Extract the [X, Y] coordinate from the center of the cell holding the provided text.  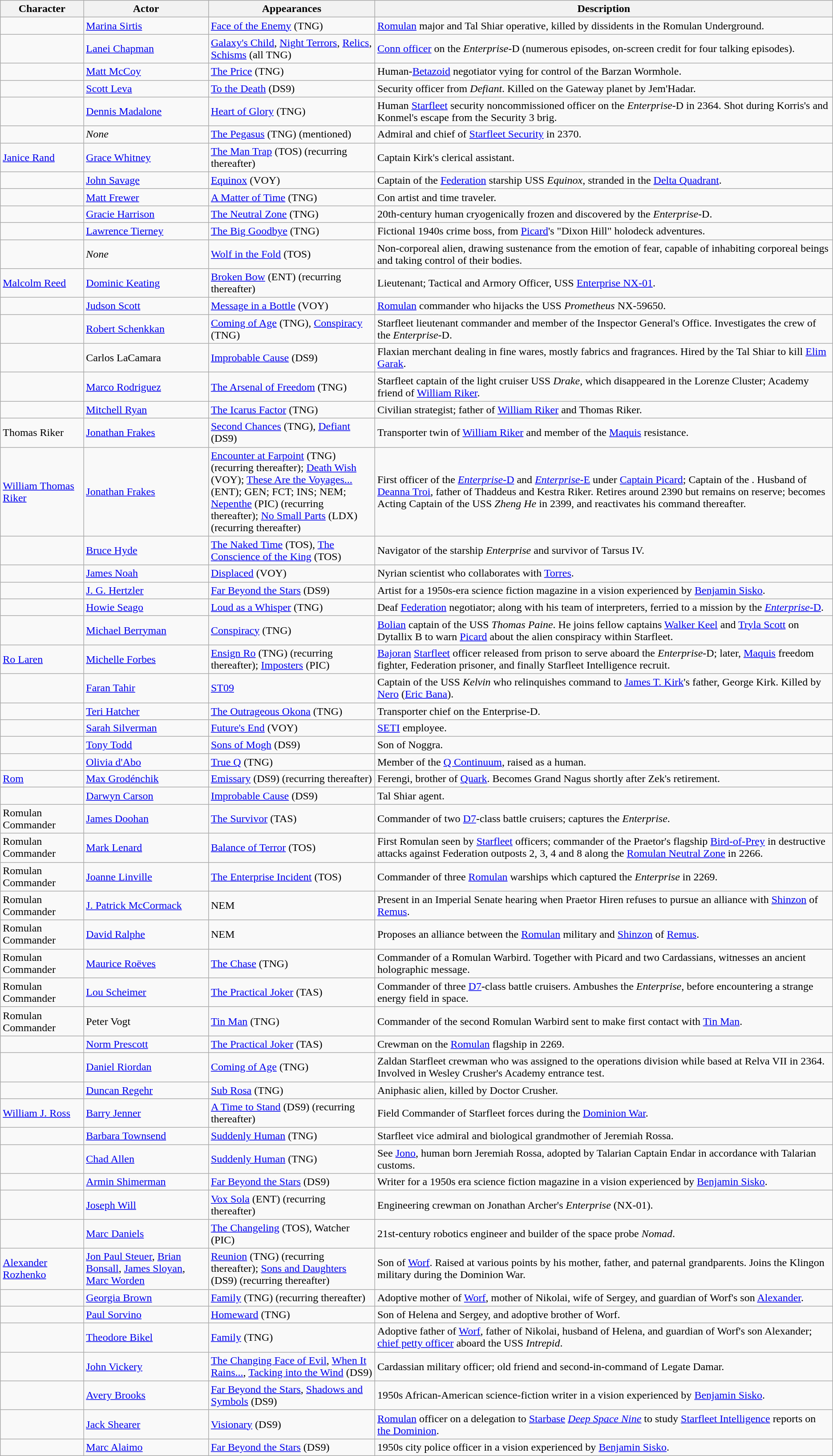
20th-century human cryogenically frozen and discovered by the Enterprise-D. [603, 214]
The Enterprise Incident (TOS) [291, 876]
Joanne Linville [146, 876]
William J. Ross [42, 1113]
J. G. Hertzler [146, 590]
Teri Hatcher [146, 711]
Navigator of the starship Enterprise and survivor of Tarsus IV. [603, 551]
Wolf in the Fold (TOS) [291, 254]
A Time to Stand (DS9) (recurring thereafter) [291, 1113]
Deaf Federation negotiator; along with his team of interpreters, ferried to a mission by the Enterprise-D. [603, 607]
Sarah Silverman [146, 728]
Tal Shiar agent. [603, 796]
Vox Sola (ENT) (recurring thereafter) [291, 1205]
Member of the Q Continuum, raised as a human. [603, 762]
1950s city police officer in a vision experienced by Benjamin Sisko. [603, 1447]
Barry Jenner [146, 1113]
Jon Paul Steuer, Brian Bonsall, James Sloyan, Marc Worden [146, 1269]
Faran Tahir [146, 688]
Mitchell Ryan [146, 410]
Description [603, 9]
Heart of Glory (TNG) [291, 111]
Dominic Keating [146, 283]
21st-century robotics engineer and builder of the space probe Nomad. [603, 1234]
Janice Rand [42, 157]
Lanei Chapman [146, 49]
Tony Todd [146, 745]
Coming of Age (TNG) [291, 1067]
Artist for a 1950s-era science fiction magazine in a vision experienced by Benjamin Sisko. [603, 590]
The Survivor (TAS) [291, 819]
Scott Leva [146, 89]
Second Chances (TNG), Defiant (DS9) [291, 432]
Rom [42, 779]
Commander of three Romulan warships which captured the Enterprise in 2269. [603, 876]
Writer for a 1950s era science fiction magazine in a vision experienced by Benjamin Sisko. [603, 1182]
The Chase (TNG) [291, 964]
John Vickery [146, 1367]
William Thomas Riker [42, 492]
Commander of two D7-class battle cruisers; captures the Enterprise. [603, 819]
Robert Schenkkan [146, 329]
Ferengi, brother of Quark. Becomes Grand Nagus shortly after Zek's retirement. [603, 779]
Reunion (TNG) (recurring thereafter); Sons and Daughters (DS9) (recurring thereafter) [291, 1269]
Family (TNG) [291, 1337]
The Changing Face of Evil, When It Rains..., Tacking into the Wind (DS9) [291, 1367]
David Ralphe [146, 934]
Duncan Regehr [146, 1090]
The Neutral Zone (TNG) [291, 214]
Broken Bow (ENT) (recurring thereafter) [291, 283]
Crewman on the Romulan flagship in 2269. [603, 1044]
Captain of the USS Kelvin who relinquishes command to James T. Kirk's father, George Kirk. Killed by Nero (Eric Bana). [603, 688]
Non-corporeal alien, drawing sustenance from the emotion of fear, capable of inhabiting corporeal beings and taking control of their bodies. [603, 254]
The Price (TNG) [291, 72]
Conspiracy (TNG) [291, 630]
Actor [146, 9]
Captain of the Federation starship USS Equinox, stranded in the Delta Quadrant. [603, 180]
Romulan officer on a delegation to Starbase Deep Space Nine to study Starfleet Intelligence reports on the Dominion. [603, 1424]
Maurice Roëves [146, 964]
SETI employee. [603, 728]
Balance of Terror (TOS) [291, 848]
Paul Sorvino [146, 1315]
Con artist and time traveler. [603, 197]
Darwyn Carson [146, 796]
Sons of Mogh (DS9) [291, 745]
John Savage [146, 180]
Proposes an alliance between the Romulan military and Shinzon of Remus. [603, 934]
Marco Rodriguez [146, 387]
Grace Whitney [146, 157]
See Jono, human born Jeremiah Rossa, adopted by Talarian Captain Endar in accordance with Talarian customs. [603, 1159]
Malcolm Reed [42, 283]
To the Death (DS9) [291, 89]
Visionary (DS9) [291, 1424]
Galaxy's Child, Night Terrors, Relics, Schisms (all TNG) [291, 49]
Avery Brooks [146, 1395]
Admiral and chief of Starfleet Security in 2370. [603, 134]
Lawrence Tierney [146, 231]
Lou Scheimer [146, 992]
Future's End (VOY) [291, 728]
Engineering crewman on Jonathan Archer's Enterprise (NX-01). [603, 1205]
Present in an Imperial Senate hearing when Praetor Hiren refuses to pursue an alliance with Shinzon of Remus. [603, 906]
Matt Frewer [146, 197]
Emissary (DS9) (recurring thereafter) [291, 779]
Marc Alaimo [146, 1447]
Captain Kirk's clerical assistant. [603, 157]
ST09 [291, 688]
Dennis Madalone [146, 111]
Civilian strategist; father of William Riker and Thomas Riker. [603, 410]
Armin Shimerman [146, 1182]
Adoptive mother of Worf, mother of Nikolai, wife of Sergey, and guardian of Worf's son Alexander. [603, 1298]
True Q (TNG) [291, 762]
Barbara Townsend [146, 1136]
Fictional 1940s crime boss, from Picard's "Dixon Hill" holodeck adventures. [603, 231]
Thomas Riker [42, 432]
Starfleet captain of the light cruiser USS Drake, which disappeared in the Lorenze Cluster; Academy friend of William Riker. [603, 387]
Homeward (TNG) [291, 1315]
Son of Worf. Raised at various points by his mother, father, and paternal grandparents. Joins the Klingon military during the Dominion War. [603, 1269]
Coming of Age (TNG), Conspiracy (TNG) [291, 329]
The Pegasus (TNG) (mentioned) [291, 134]
Security officer from Defiant. Killed on the Gateway planet by Jem'Hadar. [603, 89]
Commander of three D7-class battle cruisers. Ambushes the Enterprise, before encountering a strange energy field in space. [603, 992]
Daniel Riordan [146, 1067]
Matt McCoy [146, 72]
Starfleet lieutenant commander and member of the Inspector General's Office. Investigates the crew of the Enterprise-D. [603, 329]
Jack Shearer [146, 1424]
Peter Vogt [146, 1021]
Romulan commander who hijacks the USS Prometheus NX-59650. [603, 306]
1950s African-American science-fiction writer in a vision experienced by Benjamin Sisko. [603, 1395]
Sub Rosa (TNG) [291, 1090]
Marc Daniels [146, 1234]
Michael Berryman [146, 630]
The Big Goodbye (TNG) [291, 231]
Son of Helena and Sergey, and adoptive brother of Worf. [603, 1315]
Carlos LaCamara [146, 358]
Bruce Hyde [146, 551]
Howie Seago [146, 607]
Mark Lenard [146, 848]
Georgia Brown [146, 1298]
Transporter twin of William Riker and member of the Maquis resistance. [603, 432]
Cardassian military officer; old friend and second-in-command of Legate Damar. [603, 1367]
A Matter of Time (TNG) [291, 197]
Adoptive father of Worf, father of Nikolai, husband of Helena, and guardian of Worf's son Alexander; chief petty officer aboard the USS Intrepid. [603, 1337]
James Noah [146, 573]
Son of Noggra. [603, 745]
Tin Man (TNG) [291, 1021]
Message in a Bottle (VOY) [291, 306]
The Icarus Factor (TNG) [291, 410]
Lieutenant; Tactical and Armory Officer, USS Enterprise NX-01. [603, 283]
Transporter chief on the Enterprise-D. [603, 711]
The Man Trap (TOS) (recurring thereafter) [291, 157]
Alexander Rozhenko [42, 1269]
Field Commander of Starfleet forces during the Dominion War. [603, 1113]
James Doohan [146, 819]
The Naked Time (TOS), The Conscience of the King (TOS) [291, 551]
Ensign Ro (TNG) (recurring thereafter); Imposters (PIC) [291, 659]
Commander of the second Romulan Warbird sent to make first contact with Tin Man. [603, 1021]
Theodore Bikel [146, 1337]
Marina Sirtis [146, 26]
Romulan major and Tal Shiar operative, killed by dissidents in the Romulan Underground. [603, 26]
Olivia d'Abo [146, 762]
Judson Scott [146, 306]
Human Starfleet security noncommissioned officer on the Enterprise-D in 2364. Shot during Korris's and Konmel's escape from the Security 3 brig. [603, 111]
Ro Laren [42, 659]
Flaxian merchant dealing in fine wares, mostly fabrics and fragrances. Hired by the Tal Shiar to kill Elim Garak. [603, 358]
The Changeling (TOS), Watcher (PIC) [291, 1234]
J. Patrick McCormack [146, 906]
The Arsenal of Freedom (TNG) [291, 387]
Equinox (VOY) [291, 180]
Max Grodénchik [146, 779]
Character [42, 9]
Norm Prescott [146, 1044]
Michelle Forbes [146, 659]
Joseph Will [146, 1205]
Chad Allen [146, 1159]
Conn officer on the Enterprise-D (numerous episodes, on-screen credit for four talking episodes). [603, 49]
Appearances [291, 9]
The Outrageous Okona (TNG) [291, 711]
Starfleet vice admiral and biological grandmother of Jeremiah Rossa. [603, 1136]
Commander of a Romulan Warbird. Together with Picard and two Cardassians, witnesses an ancient holographic message. [603, 964]
Loud as a Whisper (TNG) [291, 607]
Displaced (VOY) [291, 573]
Family (TNG) (recurring thereafter) [291, 1298]
Gracie Harrison [146, 214]
Human-Betazoid negotiator vying for control of the Barzan Wormhole. [603, 72]
Nyrian scientist who collaborates with Torres. [603, 573]
Aniphasic alien, killed by Doctor Crusher. [603, 1090]
Face of the Enemy (TNG) [291, 26]
Far Beyond the Stars, Shadows and Symbols (DS9) [291, 1395]
